Scan for the cell matching the given text and deliver its [x, y] coordinate at center. 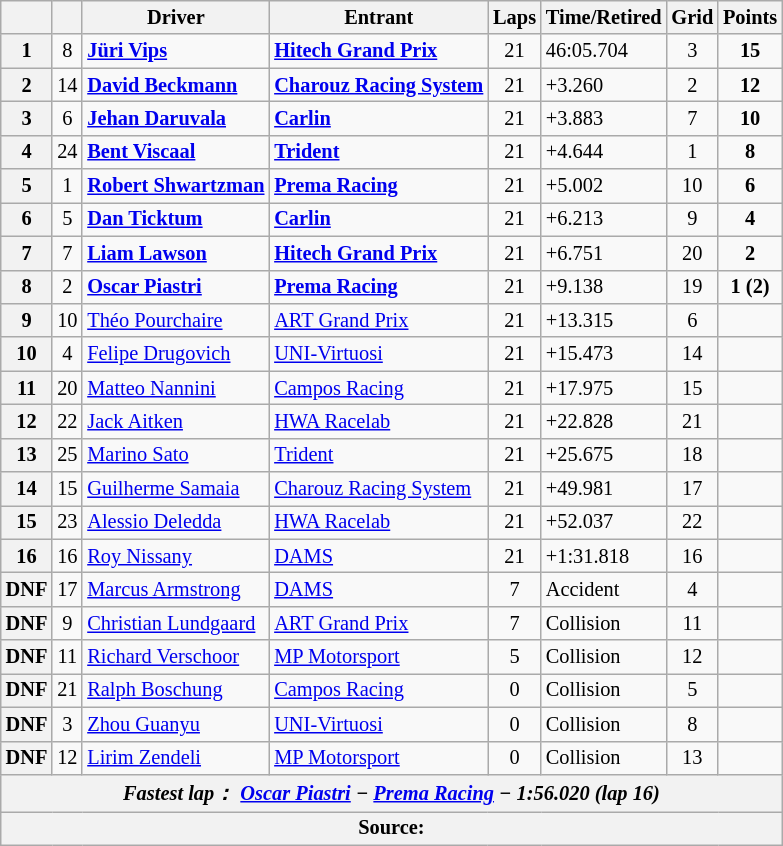
Accident [604, 589]
Laps [514, 17]
+17.975 [604, 388]
Alessio Deledda [176, 522]
25 [67, 455]
Robert Shwartzman [176, 186]
+9.138 [604, 287]
Lirim Zendeli [176, 758]
Fastest lap： Oscar Piastri − Prema Racing − 1:56.020 (lap 16) [392, 792]
Entrant [378, 17]
46:05.704 [604, 51]
David Beckmann [176, 85]
24 [67, 152]
+6.751 [604, 253]
+6.213 [604, 219]
1 (2) [750, 287]
Felipe Drugovich [176, 354]
Liam Lawson [176, 253]
+52.037 [604, 522]
Driver [176, 17]
Jehan Daruvala [176, 118]
19 [692, 287]
Richard Verschoor [176, 657]
+3.883 [604, 118]
Roy Nissany [176, 556]
Time/Retired [604, 17]
+3.260 [604, 85]
Grid [692, 17]
Marino Sato [176, 455]
+1:31.818 [604, 556]
Jack Aitken [176, 421]
+15.473 [604, 354]
Jüri Vips [176, 51]
+13.315 [604, 320]
Marcus Armstrong [176, 589]
Christian Lundgaard [176, 623]
Guilherme Samaia [176, 489]
Ralph Boschung [176, 690]
23 [67, 522]
+25.675 [604, 455]
Dan Ticktum [176, 219]
Oscar Piastri [176, 287]
+5.002 [604, 186]
+4.644 [604, 152]
Bent Viscaal [176, 152]
Matteo Nannini [176, 388]
Points [750, 17]
18 [692, 455]
+22.828 [604, 421]
Zhou Guanyu [176, 724]
Source: [392, 828]
+49.981 [604, 489]
Théo Pourchaire [176, 320]
